Locate the cell with the specified text and output its [X, Y] center coordinate. 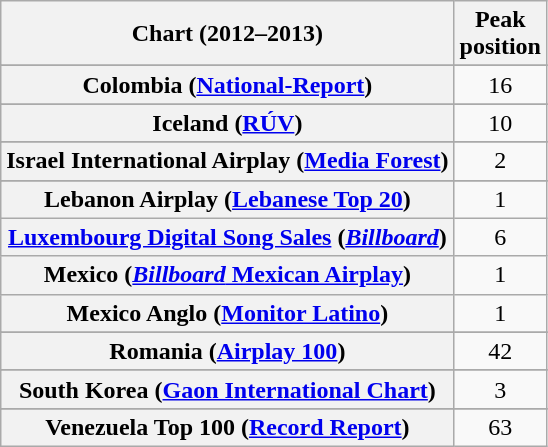
Colombia (National-Report) [228, 85]
16 [500, 85]
Mexico (Billboard Mexican Airplay) [228, 275]
Chart (2012–2013) [228, 34]
Venezuela Top 100 (Record Report) [228, 427]
Peakposition [500, 34]
Luxembourg Digital Song Sales (Billboard) [228, 237]
Romania (Airplay 100) [228, 351]
Lebanon Airplay (Lebanese Top 20) [228, 199]
Iceland (RÚV) [228, 123]
42 [500, 351]
6 [500, 237]
3 [500, 389]
63 [500, 427]
South Korea (Gaon International Chart) [228, 389]
Mexico Anglo (Monitor Latino) [228, 313]
Israel International Airplay (Media Forest) [228, 161]
10 [500, 123]
2 [500, 161]
